Return the (X, Y) coordinate for the center point of the cell that contains the specified text.  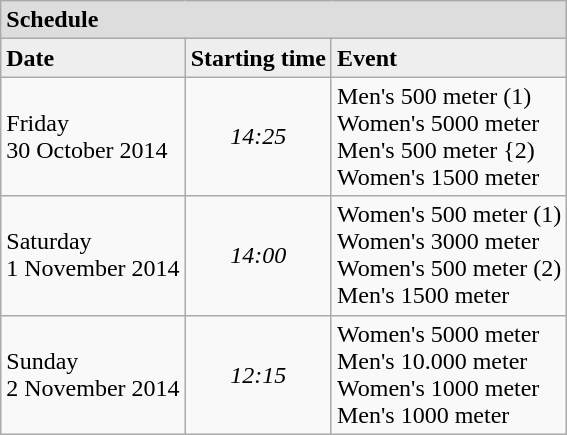
14:25 (258, 136)
Sunday 2 November 2014 (93, 374)
Starting time (258, 58)
14:00 (258, 256)
Women's 5000 meter Men's 10.000 meter Women's 1000 meter Men's 1000 meter (448, 374)
Friday 30 October 2014 (93, 136)
Schedule (284, 20)
Saturday 1 November 2014 (93, 256)
12:15 (258, 374)
Men's 500 meter (1) Women's 5000 meter Men's 500 meter {2) Women's 1500 meter (448, 136)
Event (448, 58)
Women's 500 meter (1) Women's 3000 meter Women's 500 meter (2) Men's 1500 meter (448, 256)
Date (93, 58)
